Extract the [x, y] coordinate from the center of the cell holding the provided text.  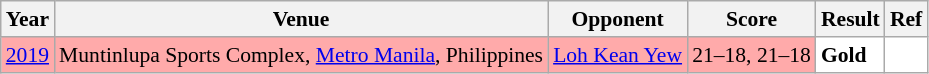
2019 [28, 55]
Result [850, 19]
Score [752, 19]
Gold [850, 55]
Ref [906, 19]
Venue [301, 19]
Year [28, 19]
21–18, 21–18 [752, 55]
Loh Kean Yew [618, 55]
Muntinlupa Sports Complex, Metro Manila, Philippines [301, 55]
Opponent [618, 19]
